Find where the given text appears and provide that cell's center as (x, y) coordinate. 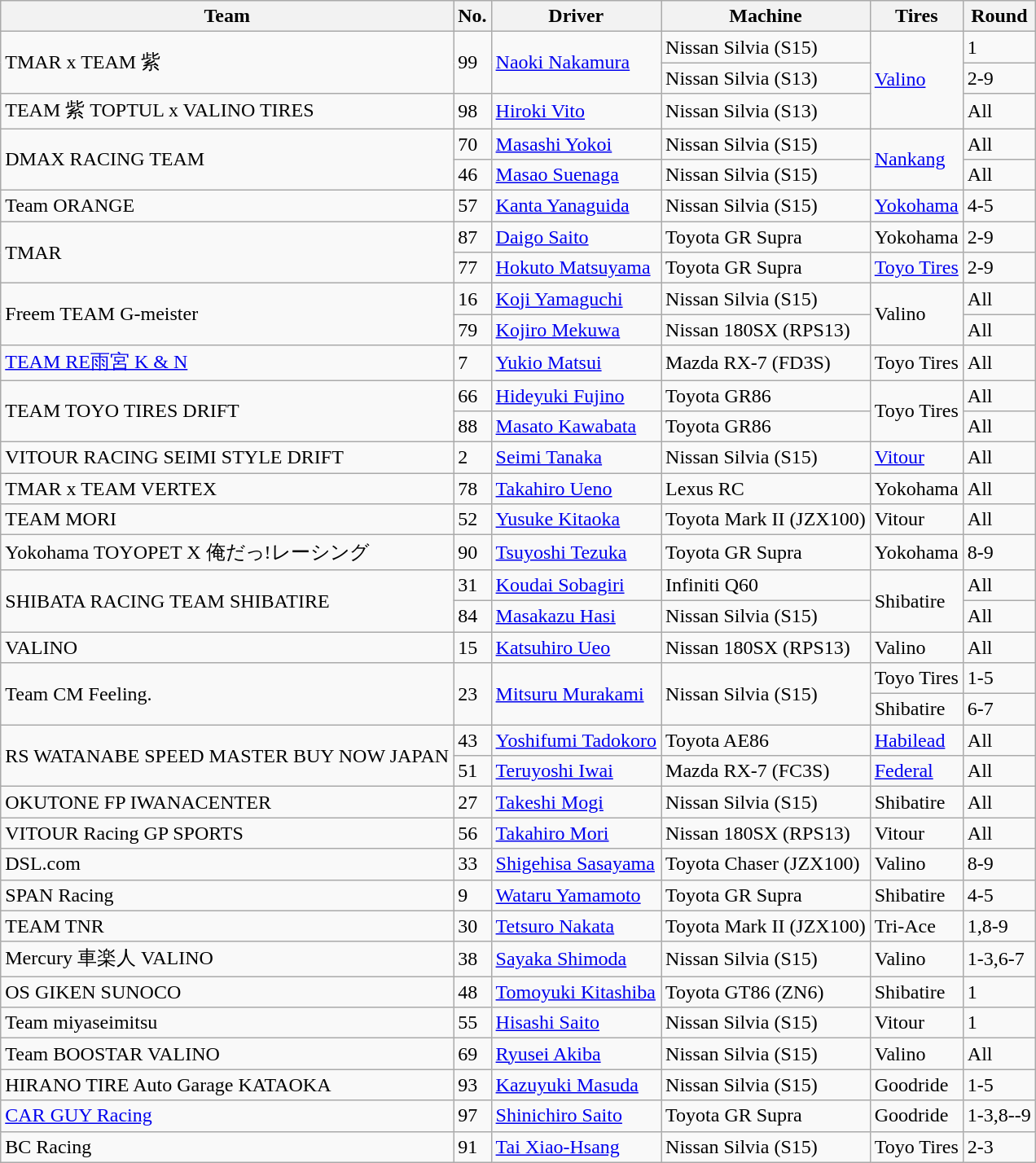
DMAX RACING TEAM (227, 160)
DSL.com (227, 864)
TMAR (227, 252)
31 (472, 585)
Mazda RX-7 (FD3S) (766, 363)
88 (472, 427)
VALINO (227, 647)
Toyota GT86 (ZN6) (766, 992)
Tai Xiao-Hsang (577, 1147)
Mercury 車楽人 VALINO (227, 959)
Habilead (916, 740)
Kanta Yanaguida (577, 206)
Masato Kawabata (577, 427)
15 (472, 647)
48 (472, 992)
Yusuke Kitaoka (577, 520)
52 (472, 520)
Koudai Sobagiri (577, 585)
Machine (766, 16)
Takahiro Mori (577, 833)
93 (472, 1085)
78 (472, 489)
Teruyoshi Iwai (577, 771)
7 (472, 363)
30 (472, 926)
Driver (577, 16)
Mitsuru Murakami (577, 694)
SPAN Racing (227, 895)
TMAR x TEAM 紫 (227, 63)
99 (472, 63)
Seimi Tanaka (577, 458)
Round (999, 16)
OKUTONE FP IWANACENTER (227, 802)
Daigo Saito (577, 237)
Koji Yamaguchi (577, 299)
SHIBATA RACING TEAM SHIBATIRE (227, 600)
Naoki Nakamura (577, 63)
Wataru Yamamoto (577, 895)
RS WATANABE SPEED MASTER BUY NOW JAPAN (227, 756)
CAR GUY Racing (227, 1116)
Tri-Ace (916, 926)
69 (472, 1054)
66 (472, 395)
97 (472, 1116)
2-3 (999, 1147)
57 (472, 206)
Yokohama TOYOPET X 俺だっ!レーシング (227, 552)
84 (472, 616)
BC Racing (227, 1147)
77 (472, 268)
51 (472, 771)
Yukio Matsui (577, 363)
23 (472, 694)
Team CM Feeling. (227, 694)
79 (472, 330)
Toyota AE86 (766, 740)
TEAM 紫 TOPTUL x VALINO TIRES (227, 111)
56 (472, 833)
TEAM MORI (227, 520)
Hisashi Saito (577, 1023)
Infiniti Q60 (766, 585)
Tires (916, 16)
VITOUR RACING SEIMI STYLE DRIFT (227, 458)
Tsuyoshi Tezuka (577, 552)
33 (472, 864)
Hideyuki Fujino (577, 395)
Toyota Chaser (JZX100) (766, 864)
Team BOOSTAR VALINO (227, 1054)
98 (472, 111)
Kazuyuki Masuda (577, 1085)
2 (472, 458)
Takeshi Mogi (577, 802)
OS GIKEN SUNOCO (227, 992)
Takahiro Ueno (577, 489)
VITOUR Racing GP SPORTS (227, 833)
No. (472, 16)
Hiroki Vito (577, 111)
38 (472, 959)
HIRANO TIRE Auto Garage KATAOKA (227, 1085)
Team ORANGE (227, 206)
Team miyaseimitsu (227, 1023)
Sayaka Shimoda (577, 959)
TMAR x TEAM VERTEX (227, 489)
91 (472, 1147)
Yoshifumi Tadokoro (577, 740)
1-3,6-7 (999, 959)
Kojiro Mekuwa (577, 330)
Hokuto Matsuyama (577, 268)
70 (472, 144)
87 (472, 237)
16 (472, 299)
Freem TEAM G-meister (227, 314)
Masashi Yokoi (577, 144)
43 (472, 740)
Katsuhiro Ueo (577, 647)
Tomoyuki Kitashiba (577, 992)
Nankang (916, 160)
Ryusei Akiba (577, 1054)
90 (472, 552)
1,8-9 (999, 926)
Shinichiro Saito (577, 1116)
27 (472, 802)
55 (472, 1023)
Shigehisa Sasayama (577, 864)
Tetsuro Nakata (577, 926)
Mazda RX-7 (FC3S) (766, 771)
TEAM TOYO TIRES DRIFT (227, 410)
Lexus RC (766, 489)
TEAM TNR (227, 926)
Masakazu Hasi (577, 616)
Federal (916, 771)
TEAM RE雨宮 K & N (227, 363)
6-7 (999, 709)
Masao Suenaga (577, 175)
46 (472, 175)
1-3,8--9 (999, 1116)
9 (472, 895)
Team (227, 16)
